Find where the given text appears and provide that cell's center as (x, y) coordinate. 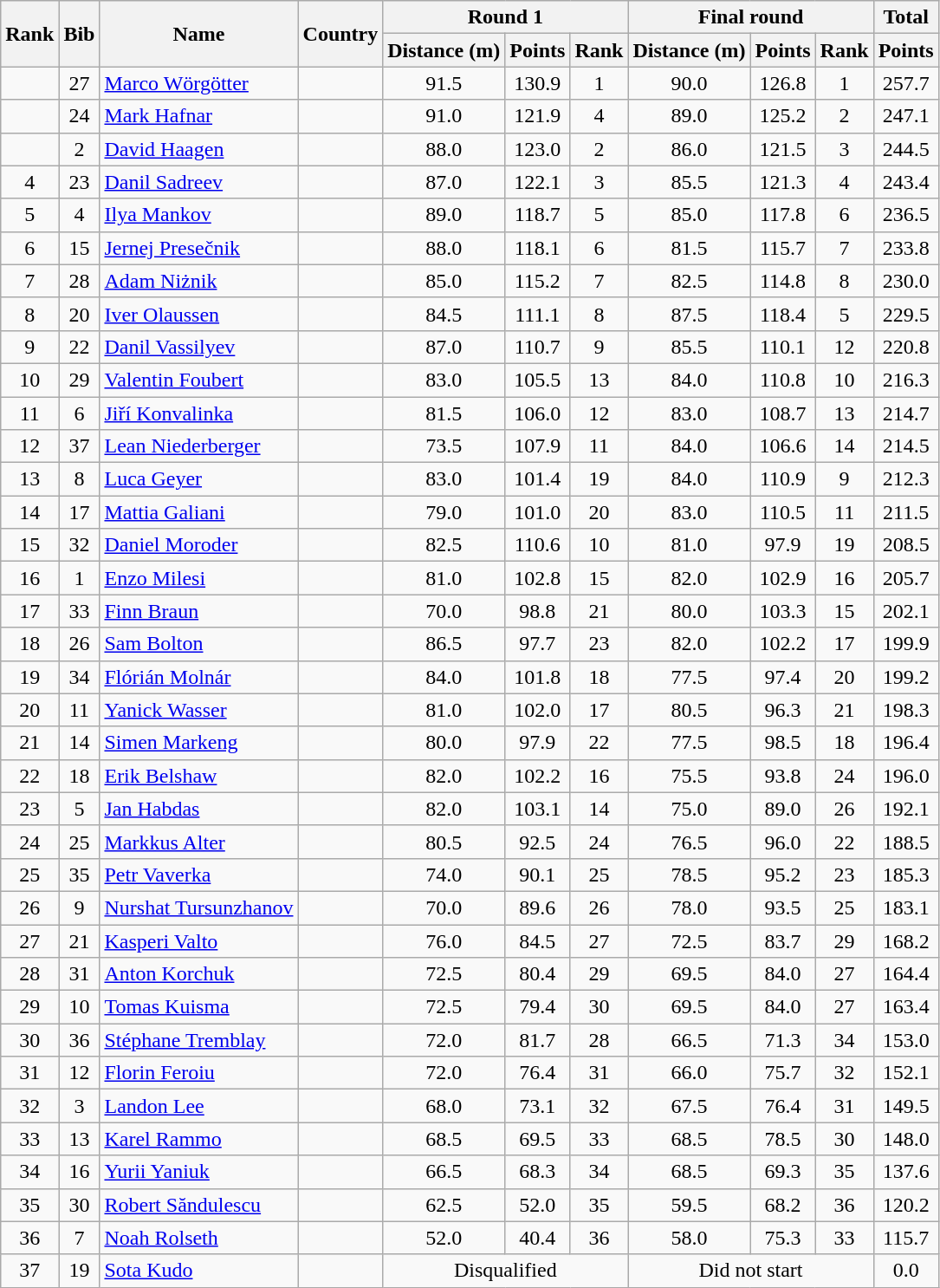
Nurshat Tursunzhanov (199, 907)
102.8 (537, 578)
137.6 (906, 1172)
97.7 (537, 644)
101.0 (537, 512)
Erik Belshaw (199, 776)
198.3 (906, 710)
Jiří Konvalinka (199, 413)
107.9 (537, 446)
Country (340, 34)
Danil Vassilyev (199, 347)
Mattia Galiani (199, 512)
199.2 (906, 677)
163.4 (906, 1007)
74.0 (444, 875)
149.5 (906, 1106)
196.0 (906, 776)
118.4 (783, 314)
125.2 (783, 116)
Jernej Presečnik (199, 248)
214.5 (906, 446)
95.2 (783, 875)
Yanick Wasser (199, 710)
233.8 (906, 248)
90.0 (690, 83)
Total (906, 17)
247.1 (906, 116)
David Haagen (199, 149)
40.4 (537, 1238)
Sam Bolton (199, 644)
108.7 (783, 413)
58.0 (690, 1238)
152.1 (906, 1073)
243.4 (906, 182)
Round 1 (506, 17)
89.6 (537, 907)
Name (199, 34)
98.5 (783, 743)
168.2 (906, 940)
118.7 (537, 215)
101.4 (537, 479)
Lean Niederberger (199, 446)
86.5 (444, 644)
117.8 (783, 215)
Disqualified (506, 1271)
236.5 (906, 215)
Stéphane Tremblay (199, 1040)
73.1 (537, 1106)
90.1 (537, 875)
199.9 (906, 644)
80.4 (537, 974)
0.0 (906, 1271)
Daniel Moroder (199, 545)
92.5 (537, 842)
Danil Sadreev (199, 182)
105.5 (537, 380)
212.3 (906, 479)
229.5 (906, 314)
103.3 (783, 611)
Karel Rammo (199, 1139)
202.1 (906, 611)
96.3 (783, 710)
87.5 (690, 314)
110.5 (783, 512)
68.3 (537, 1172)
185.3 (906, 875)
Kasperi Valto (199, 940)
86.0 (690, 149)
164.4 (906, 974)
75.0 (690, 809)
67.5 (690, 1106)
71.3 (783, 1040)
93.8 (783, 776)
68.2 (783, 1205)
73.5 (444, 446)
66.0 (690, 1073)
Simen Markeng (199, 743)
123.0 (537, 149)
96.0 (783, 842)
Bib (80, 34)
110.1 (783, 347)
83.7 (783, 940)
Tomas Kuisma (199, 1007)
Robert Săndulescu (199, 1205)
Ilya Mankov (199, 215)
102.9 (783, 578)
118.1 (537, 248)
183.1 (906, 907)
Sota Kudo (199, 1271)
Markkus Alter (199, 842)
Final round (750, 17)
Anton Korchuk (199, 974)
Did not start (750, 1271)
196.4 (906, 743)
Petr Vaverka (199, 875)
75.3 (783, 1238)
216.3 (906, 380)
91.0 (444, 116)
101.8 (537, 677)
208.5 (906, 545)
98.8 (537, 611)
69.3 (783, 1172)
Noah Rolseth (199, 1238)
211.5 (906, 512)
106.0 (537, 413)
244.5 (906, 149)
110.9 (783, 479)
126.8 (783, 83)
Mark Hafnar (199, 116)
111.1 (537, 314)
121.5 (783, 149)
93.5 (783, 907)
148.0 (906, 1139)
130.9 (537, 83)
110.6 (537, 545)
Finn Braun (199, 611)
Valentin Foubert (199, 380)
79.0 (444, 512)
75.7 (783, 1073)
Yurii Yaniuk (199, 1172)
Luca Geyer (199, 479)
192.1 (906, 809)
106.6 (783, 446)
230.0 (906, 281)
59.5 (690, 1205)
91.5 (444, 83)
110.8 (783, 380)
79.4 (537, 1007)
75.5 (690, 776)
102.0 (537, 710)
121.3 (783, 182)
121.9 (537, 116)
68.0 (444, 1106)
76.0 (444, 940)
110.7 (537, 347)
Adam Niżnik (199, 281)
122.1 (537, 182)
120.2 (906, 1205)
205.7 (906, 578)
Marco Wörgötter (199, 83)
214.7 (906, 413)
78.0 (690, 907)
76.5 (690, 842)
Jan Habdas (199, 809)
Flórián Molnár (199, 677)
188.5 (906, 842)
81.7 (537, 1040)
115.2 (537, 281)
220.8 (906, 347)
103.1 (537, 809)
Enzo Milesi (199, 578)
62.5 (444, 1205)
97.4 (783, 677)
Landon Lee (199, 1106)
257.7 (906, 83)
153.0 (906, 1040)
114.8 (783, 281)
Iver Olaussen (199, 314)
Florin Feroiu (199, 1073)
